Pinpoint the cell where the given text exists, returning its [x, y] midpoint coordinate. 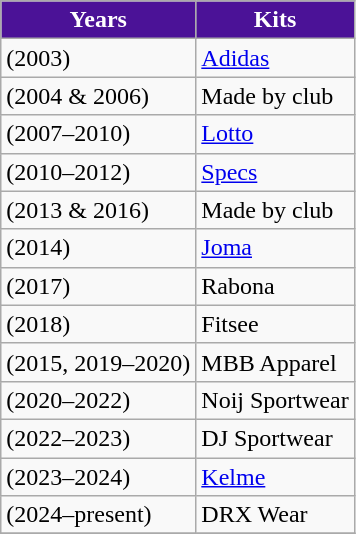
Years [98, 20]
(2024–present) [98, 515]
(2010–2012) [98, 172]
(2003) [98, 58]
MBB Apparel [275, 362]
(2023–2024) [98, 477]
(2017) [98, 286]
(2007–2010) [98, 134]
(2020–2022) [98, 400]
Rabona [275, 286]
Noij Sportwear [275, 400]
DRX Wear [275, 515]
Fitsee [275, 324]
(2015, 2019–2020) [98, 362]
Lotto [275, 134]
(2004 & 2006) [98, 96]
Kits [275, 20]
DJ Sportwear [275, 438]
(2022–2023) [98, 438]
(2013 & 2016) [98, 210]
(2014) [98, 248]
Specs [275, 172]
Adidas [275, 58]
(2018) [98, 324]
Joma [275, 248]
Kelme [275, 477]
